From the cell containing the given text, extract its center point as [x, y] coordinate. 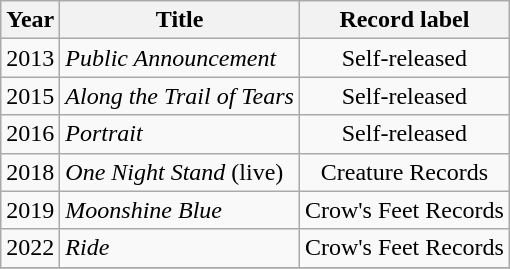
2019 [30, 210]
Record label [404, 20]
Portrait [180, 134]
2018 [30, 172]
One Night Stand (live) [180, 172]
Along the Trail of Tears [180, 96]
Title [180, 20]
2013 [30, 58]
2022 [30, 248]
Ride [180, 248]
Year [30, 20]
2016 [30, 134]
2015 [30, 96]
Public Announcement [180, 58]
Moonshine Blue [180, 210]
Creature Records [404, 172]
